Output the (X, Y) coordinate of the center of the cell containing the given text.  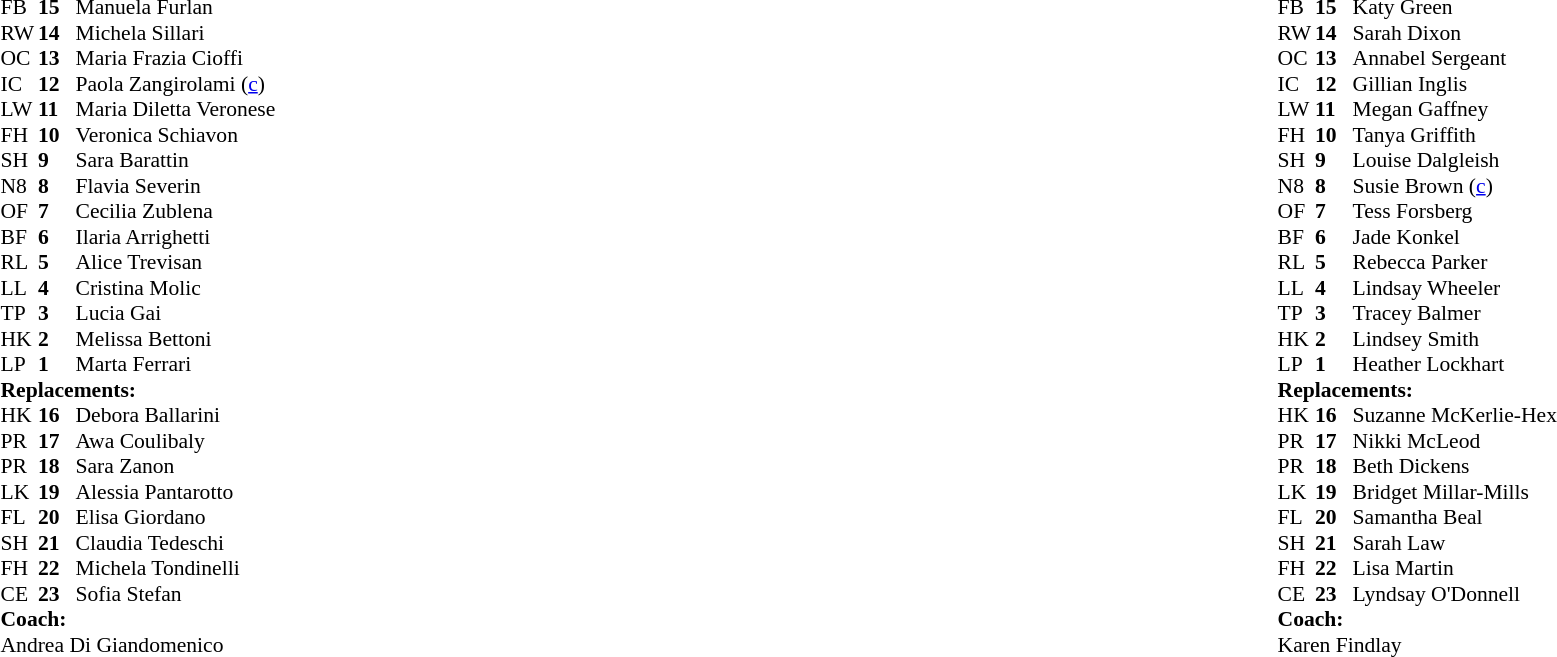
Rebecca Parker (1455, 263)
Melissa Bettoni (176, 339)
Lindsay Wheeler (1455, 288)
Cecilia Zublena (176, 211)
Louise Dalgleish (1455, 161)
Bridget Millar-Mills (1455, 492)
Lucia Gai (176, 313)
Debora Ballarini (176, 415)
Tanya Griffith (1455, 135)
Sara Zanon (176, 467)
Maria Frazia Cioffi (176, 59)
Gillian Inglis (1455, 84)
Cristina Molic (176, 288)
Sofia Stefan (176, 594)
Paola Zangirolami (c) (176, 84)
Sara Barattin (176, 161)
Jade Konkel (1455, 237)
Marta Ferrari (176, 365)
Sarah Dixon (1455, 33)
Lindsey Smith (1455, 339)
Elisa Giordano (176, 517)
Alice Trevisan (176, 263)
Veronica Schiavon (176, 135)
Heather Lockhart (1455, 365)
Beth Dickens (1455, 467)
Flavia Severin (176, 186)
Sarah Law (1455, 543)
Michela Tondinelli (176, 569)
Tracey Balmer (1455, 313)
Tess Forsberg (1455, 211)
Suzanne McKerlie-Hex (1455, 415)
Lisa Martin (1455, 569)
Michela Sillari (176, 33)
Megan Gaffney (1455, 109)
Alessia Pantarotto (176, 492)
Nikki McLeod (1455, 441)
Maria Diletta Veronese (176, 109)
Samantha Beal (1455, 517)
Lyndsay O'Donnell (1455, 594)
Annabel Sergeant (1455, 59)
Claudia Tedeschi (176, 543)
Awa Coulibaly (176, 441)
Ilaria Arrighetti (176, 237)
Susie Brown (c) (1455, 186)
